Locate the cell with the specified text and output its [X, Y] center coordinate. 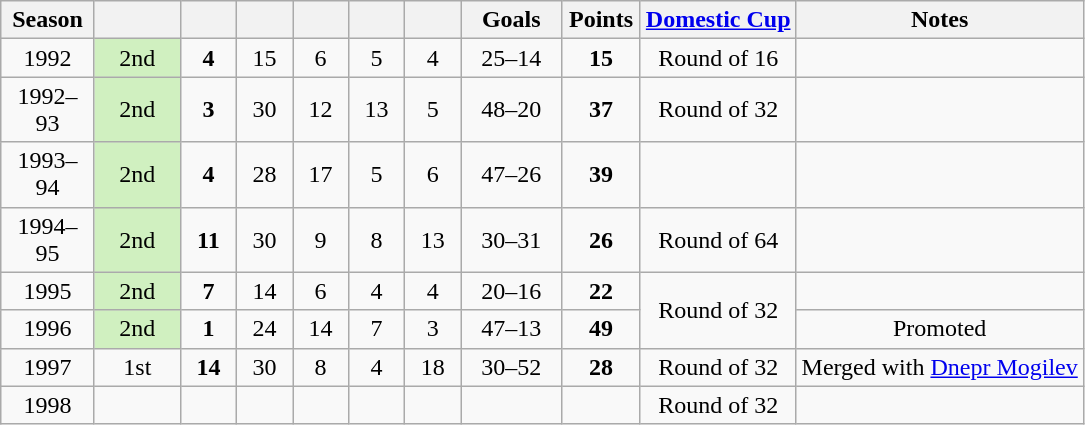
Domestic Cup [718, 20]
Promoted [940, 329]
26 [602, 240]
17 [320, 174]
47–26 [512, 174]
Season [48, 20]
Round of 64 [718, 240]
1992 [48, 58]
39 [602, 174]
1996 [48, 329]
1997 [48, 367]
1998 [48, 405]
47–13 [512, 329]
11 [208, 240]
Goals [512, 20]
Notes [940, 20]
9 [320, 240]
22 [602, 291]
18 [433, 367]
20–16 [512, 291]
24 [264, 329]
37 [602, 110]
12 [320, 110]
Round of 16 [718, 58]
1992–93 [48, 110]
48–20 [512, 110]
25–14 [512, 58]
1 [208, 329]
1995 [48, 291]
49 [602, 329]
1993–94 [48, 174]
30–31 [512, 240]
1st [137, 367]
1994–95 [48, 240]
Points [602, 20]
30–52 [512, 367]
Merged with Dnepr Mogilev [940, 367]
